Search for the cell housing the specified text and yield its (X, Y) center coordinate. 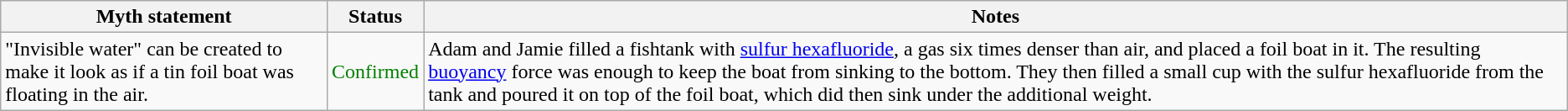
"Invisible water" can be created to make it look as if a tin foil boat was floating in the air. (164, 71)
Confirmed (375, 71)
Status (375, 17)
Notes (996, 17)
Myth statement (164, 17)
